Capture the cell that displays the provided text and extract its (X, Y) central coordinate. 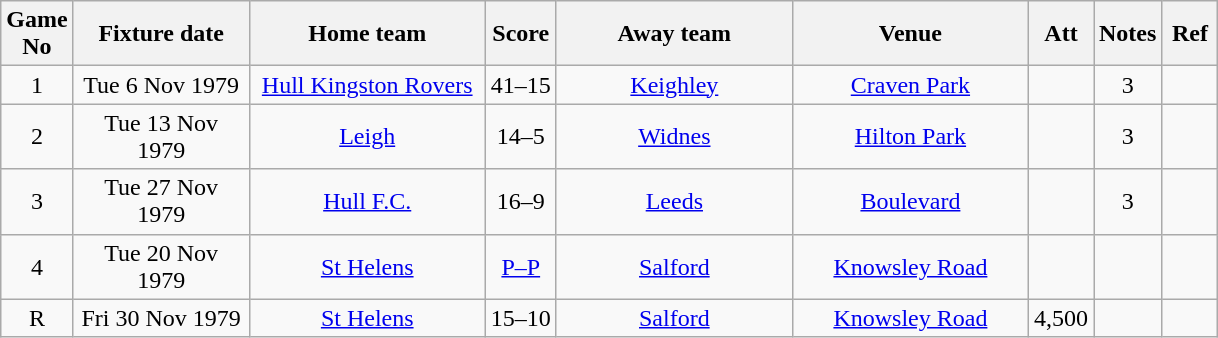
R (37, 318)
Att (1060, 34)
Game No (37, 34)
Fri 30 Nov 1979 (161, 318)
4 (37, 266)
Hull Kingston Rovers (367, 85)
Fixture date (161, 34)
1 (37, 85)
16–9 (520, 202)
Boulevard (910, 202)
Tue 6 Nov 1979 (161, 85)
Leeds (674, 202)
4,500 (1060, 318)
Ref (1190, 34)
Away team (674, 34)
Tue 20 Nov 1979 (161, 266)
Hilton Park (910, 136)
2 (37, 136)
Score (520, 34)
Tue 27 Nov 1979 (161, 202)
Widnes (674, 136)
41–15 (520, 85)
14–5 (520, 136)
Keighley (674, 85)
Home team (367, 34)
Venue (910, 34)
Craven Park (910, 85)
Hull F.C. (367, 202)
Tue 13 Nov 1979 (161, 136)
15–10 (520, 318)
Notes (1128, 34)
Leigh (367, 136)
P–P (520, 266)
